Extract the [x, y] coordinate from the center of the cell holding the provided text.  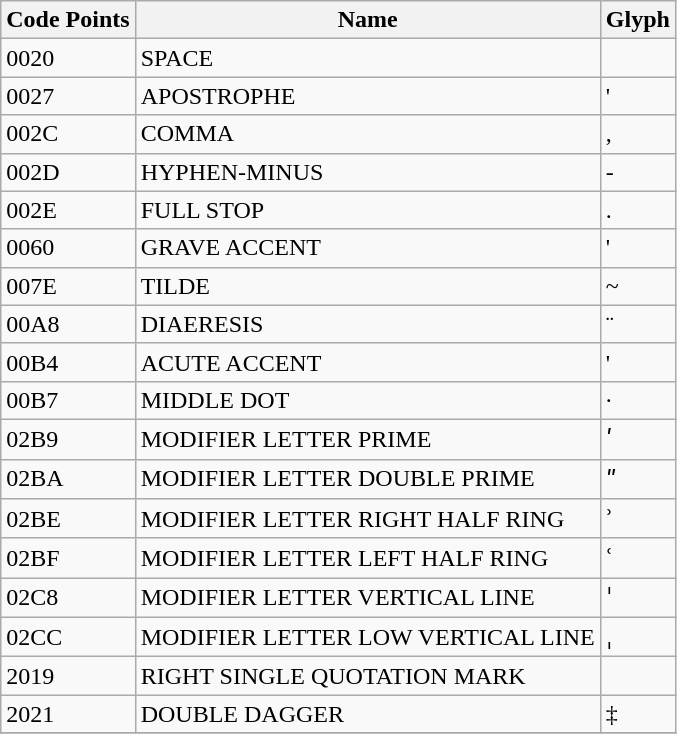
HYPHEN-MINUS [368, 172]
· [638, 400]
00A8 [68, 324]
02BF [68, 558]
- [638, 172]
02CC [68, 637]
MODIFIER LETTER DOUBLE PRIME [368, 479]
02C8 [68, 598]
002C [68, 134]
GRAVE ACCENT [368, 248]
. [638, 210]
ʹ [638, 439]
~ [638, 286]
007E [68, 286]
MODIFIER LETTER VERTICAL LINE [368, 598]
‡ [638, 714]
ACUTE ACCENT [368, 362]
02BE [68, 519]
ʿ [638, 558]
MODIFIER LETTER LOW VERTICAL LINE [368, 637]
DIAERESIS [368, 324]
¨ [638, 324]
SPACE [368, 58]
Name [368, 20]
ˌ [638, 637]
02B9 [68, 439]
2019 [68, 676]
MODIFIER LETTER RIGHT HALF RING [368, 519]
002E [68, 210]
002D [68, 172]
00B4 [68, 362]
ʾ [638, 519]
DOUBLE DAGGER [368, 714]
MIDDLE DOT [368, 400]
0020 [68, 58]
02BA [68, 479]
00B7 [68, 400]
RIGHT SINGLE QUOTATION MARK [368, 676]
COMMA [368, 134]
APOSTROPHE [368, 96]
2021 [68, 714]
ʺ [638, 479]
0060 [68, 248]
FULL STOP [368, 210]
Code Points [68, 20]
ˈ [638, 598]
TILDE [368, 286]
, [638, 134]
Glyph [638, 20]
MODIFIER LETTER PRIME [368, 439]
0027 [68, 96]
MODIFIER LETTER LEFT HALF RING [368, 558]
